Output the [X, Y] coordinate of the center of the cell containing the given text.  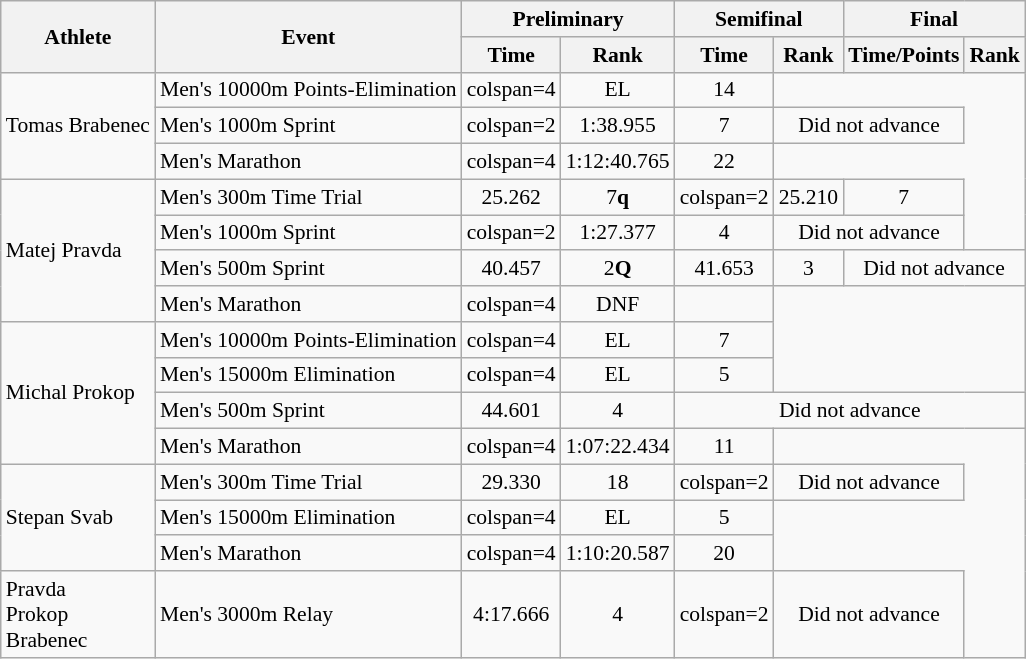
1:27.377 [618, 233]
DNF [618, 304]
1:12:40.765 [618, 162]
Michal Prokop [78, 393]
11 [724, 447]
Athlete [78, 36]
41.653 [724, 269]
22 [724, 162]
Final [934, 19]
1:38.955 [618, 126]
4:17.666 [512, 614]
3 [808, 269]
Stepan Svab [78, 518]
2Q [618, 269]
Time/Points [904, 55]
Matej Pravda [78, 250]
PravdaProkopBrabenec [78, 614]
25.262 [512, 197]
Men's 3000m Relay [308, 614]
29.330 [512, 482]
18 [618, 482]
14 [724, 90]
1:10:20.587 [618, 554]
Semifinal [760, 19]
7q [618, 197]
20 [724, 554]
25.210 [808, 197]
Event [308, 36]
Preliminary [568, 19]
44.601 [512, 411]
Tomas Brabenec [78, 126]
40.457 [512, 269]
1:07:22.434 [618, 447]
